For the text-containing cell, return its midpoint in (x, y) coordinate format. 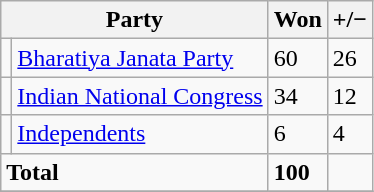
Bharatiya Janata Party (140, 58)
100 (298, 172)
6 (298, 134)
Party (134, 20)
4 (350, 134)
34 (298, 96)
Total (134, 172)
+/− (350, 20)
12 (350, 96)
Won (298, 20)
Indian National Congress (140, 96)
60 (298, 58)
Independents (140, 134)
26 (350, 58)
